Determine the [X, Y] coordinate at the center of the cell enclosing the given text.  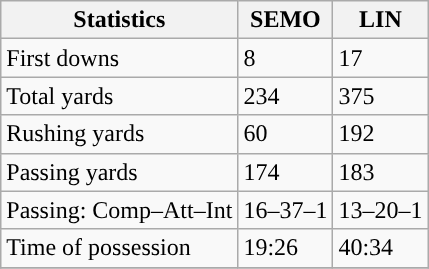
375 [380, 96]
Passing yards [120, 172]
Statistics [120, 20]
8 [286, 58]
LIN [380, 20]
Total yards [120, 96]
17 [380, 58]
40:34 [380, 248]
SEMO [286, 20]
Rushing yards [120, 134]
13–20–1 [380, 210]
19:26 [286, 248]
234 [286, 96]
183 [380, 172]
174 [286, 172]
192 [380, 134]
16–37–1 [286, 210]
Passing: Comp–Att–Int [120, 210]
First downs [120, 58]
Time of possession [120, 248]
60 [286, 134]
